Return (X, Y) of the center of cell containing provided text 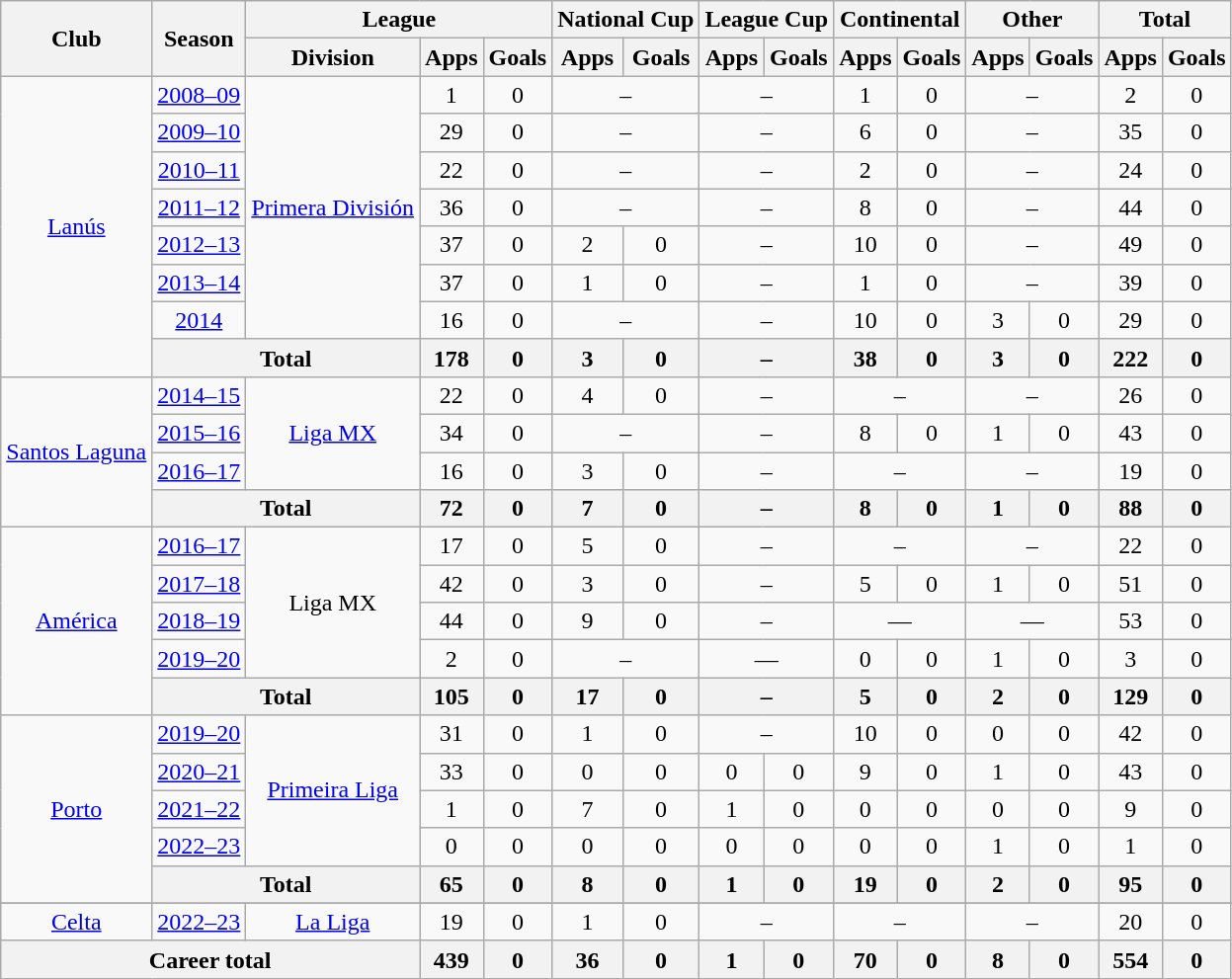
129 (1130, 696)
31 (452, 734)
Career total (210, 959)
Continental (900, 20)
49 (1130, 245)
2009–10 (200, 132)
National Cup (626, 20)
Other (1032, 20)
2008–09 (200, 95)
33 (452, 772)
439 (452, 959)
26 (1130, 395)
2015–16 (200, 433)
20 (1130, 922)
2010–11 (200, 170)
Primera División (333, 207)
38 (865, 358)
Santos Laguna (77, 451)
2013–14 (200, 283)
2012–13 (200, 245)
League (399, 20)
Season (200, 39)
51 (1130, 584)
4 (588, 395)
La Liga (333, 922)
Lanús (77, 226)
88 (1130, 509)
2014 (200, 320)
95 (1130, 884)
24 (1130, 170)
39 (1130, 283)
2020–21 (200, 772)
League Cup (767, 20)
Primeira Liga (333, 790)
178 (452, 358)
34 (452, 433)
América (77, 621)
70 (865, 959)
554 (1130, 959)
2014–15 (200, 395)
2021–22 (200, 809)
Porto (77, 809)
222 (1130, 358)
2018–19 (200, 621)
6 (865, 132)
Celta (77, 922)
65 (452, 884)
2017–18 (200, 584)
Club (77, 39)
2011–12 (200, 207)
35 (1130, 132)
105 (452, 696)
53 (1130, 621)
72 (452, 509)
Division (333, 57)
